From the cell containing the given text, extract its center point as [X, Y] coordinate. 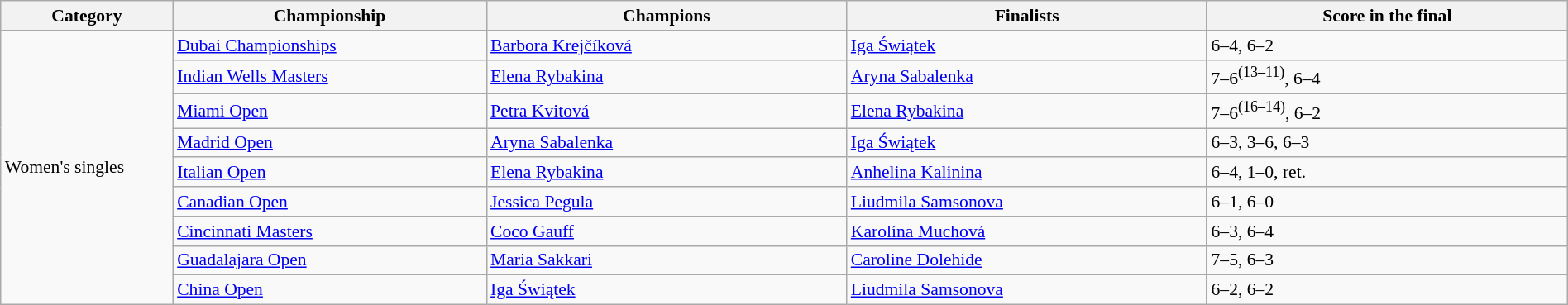
Coco Gauff [667, 231]
Karolína Muchová [1027, 231]
Jessica Pegula [667, 202]
Champions [667, 16]
Women's singles [87, 168]
Indian Wells Masters [329, 76]
6–3, 3–6, 6–3 [1387, 143]
Maria Sakkari [667, 261]
Caroline Dolehide [1027, 261]
Guadalajara Open [329, 261]
Finalists [1027, 16]
Cincinnati Masters [329, 231]
Score in the final [1387, 16]
Category [87, 16]
Petra Kvitová [667, 111]
7–5, 6–3 [1387, 261]
6–4, 1–0, ret. [1387, 173]
Dubai Championships [329, 45]
6–1, 6–0 [1387, 202]
China Open [329, 290]
6–3, 6–4 [1387, 231]
Canadian Open [329, 202]
Barbora Krejčíková [667, 45]
7–6(16–14), 6–2 [1387, 111]
Madrid Open [329, 143]
Anhelina Kalinina [1027, 173]
6–4, 6–2 [1387, 45]
Championship [329, 16]
7–6(13–11), 6–4 [1387, 76]
Italian Open [329, 173]
Miami Open [329, 111]
6–2, 6–2 [1387, 290]
